Determine the [X, Y] coordinate at the center of the cell enclosing the given text.  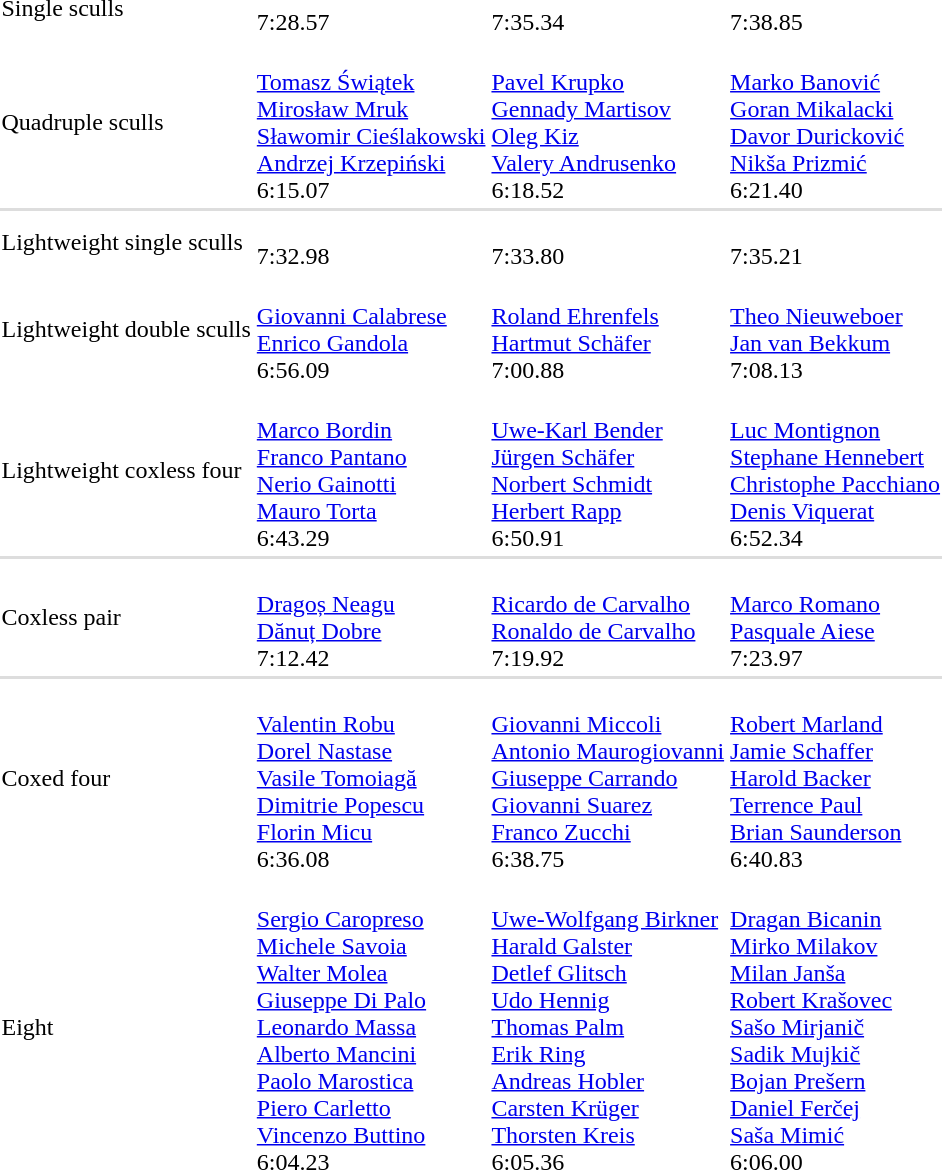
Giovanni MiccoliAntonio MaurogiovanniGiuseppe CarrandoGiovanni SuarezFranco Zucchi6:38.75 [608, 778]
Valentin RobuDorel NastaseVasile TomoiagăDimitrie PopescuFlorin Micu6:36.08 [371, 778]
Marco BordinFranco PantanoNerio GainottiMauro Torta6:43.29 [371, 470]
Luc MontignonStephane HennebertChristophe PacchianoDenis Viquerat6:52.34 [836, 470]
Marco RomanoPasquale Aiese7:23.97 [836, 618]
Ricardo de CarvalhoRonaldo de Carvalho7:19.92 [608, 618]
Theo NieuweboerJan van Bekkum7:08.13 [836, 330]
Coxed four [126, 778]
Uwe-Karl BenderJürgen SchäferNorbert SchmidtHerbert Rapp6:50.91 [608, 470]
Marko BanovićGoran MikalackiDavor DurickovićNikša Prizmić6:21.40 [836, 122]
Quadruple sculls [126, 122]
Robert MarlandJamie SchafferHarold BackerTerrence PaulBrian Saunderson6:40.83 [836, 778]
Lightweight double sculls [126, 330]
Tomasz ŚwiątekMirosław MrukSławomir CieślakowskiAndrzej Krzepiński6:15.07 [371, 122]
Pavel KrupkoGennady MartisovOleg KizValery Andrusenko6:18.52 [608, 122]
Coxless pair [126, 618]
7:33.80 [608, 242]
Giovanni CalabreseEnrico Gandola6:56.09 [371, 330]
Lightweight coxless four [126, 470]
Lightweight single sculls [126, 242]
Dragoș NeaguDănuț Dobre7:12.42 [371, 618]
7:35.21 [836, 242]
Roland EhrenfelsHartmut Schäfer7:00.88 [608, 330]
7:32.98 [371, 242]
